Search for the cell housing the specified text and yield its (x, y) center coordinate. 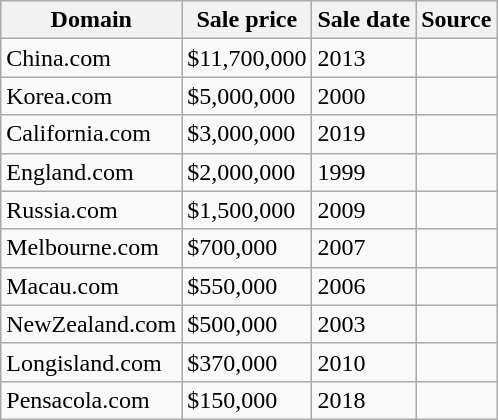
2000 (364, 96)
China.com (92, 58)
$150,000 (247, 400)
Longisland.com (92, 362)
2018 (364, 400)
California.com (92, 134)
2006 (364, 286)
Macau.com (92, 286)
$3,000,000 (247, 134)
NewZealand.com (92, 324)
Domain (92, 20)
$500,000 (247, 324)
$11,700,000 (247, 58)
Melbourne.com (92, 248)
Korea.com (92, 96)
Source (456, 20)
Pensacola.com (92, 400)
2010 (364, 362)
Sale price (247, 20)
$2,000,000 (247, 172)
2013 (364, 58)
$700,000 (247, 248)
England.com (92, 172)
2019 (364, 134)
$1,500,000 (247, 210)
1999 (364, 172)
$370,000 (247, 362)
$550,000 (247, 286)
Russia.com (92, 210)
$5,000,000 (247, 96)
2003 (364, 324)
2007 (364, 248)
2009 (364, 210)
Sale date (364, 20)
